Detect which cell encompasses the target text, then output its (X, Y) center coordinate. 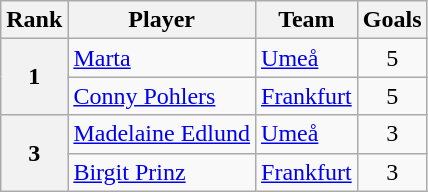
Team (307, 20)
Birgit Prinz (162, 172)
Marta (162, 58)
Conny Pohlers (162, 96)
Rank (34, 20)
Player (162, 20)
Madelaine Edlund (162, 134)
1 (34, 77)
Goals (392, 20)
